Provide the (x, y) coordinate of the cell's center where the given text is located.  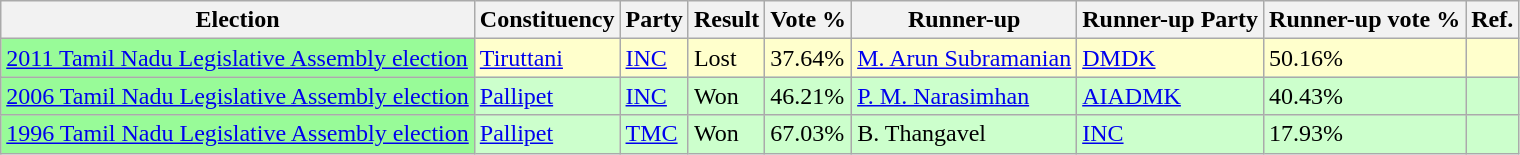
67.03% (808, 134)
Runner-up vote % (1365, 20)
2011 Tamil Nadu Legislative Assembly election (238, 58)
Vote % (808, 20)
40.43% (1365, 96)
37.64% (808, 58)
Constituency (547, 20)
P. M. Narasimhan (964, 96)
M. Arun Subramanian (964, 58)
Runner-up (964, 20)
AIADMK (1170, 96)
50.16% (1365, 58)
Ref. (1492, 20)
Runner-up Party (1170, 20)
TMC (654, 134)
1996 Tamil Nadu Legislative Assembly election (238, 134)
Election (238, 20)
DMDK (1170, 58)
Party (654, 20)
Lost (726, 58)
B. Thangavel (964, 134)
Result (726, 20)
46.21% (808, 96)
2006 Tamil Nadu Legislative Assembly election (238, 96)
17.93% (1365, 134)
Tiruttani (547, 58)
